Determine the [x, y] coordinate at the center of the cell enclosing the given text.  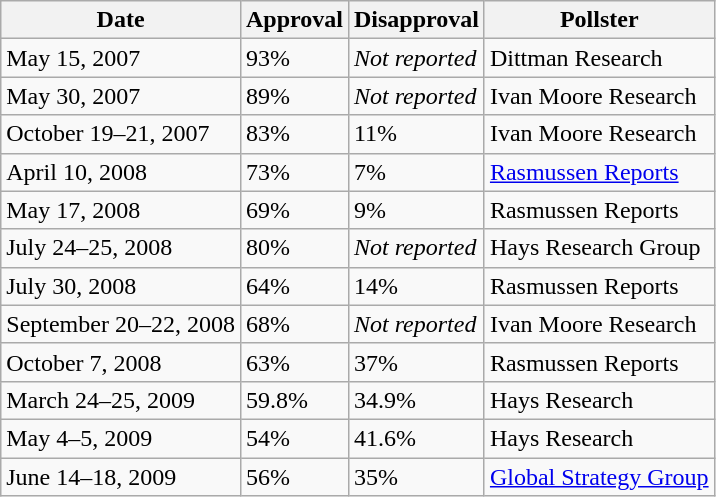
Global Strategy Group [599, 477]
14% [416, 286]
July 24–25, 2008 [121, 248]
July 30, 2008 [121, 286]
9% [416, 210]
69% [294, 210]
68% [294, 324]
80% [294, 248]
May 15, 2007 [121, 58]
73% [294, 172]
May 17, 2008 [121, 210]
October 7, 2008 [121, 362]
7% [416, 172]
35% [416, 477]
63% [294, 362]
64% [294, 286]
89% [294, 96]
93% [294, 58]
Approval [294, 20]
October 19–21, 2007 [121, 134]
11% [416, 134]
54% [294, 438]
59.8% [294, 400]
May 4–5, 2009 [121, 438]
41.6% [416, 438]
September 20–22, 2008 [121, 324]
56% [294, 477]
83% [294, 134]
37% [416, 362]
April 10, 2008 [121, 172]
Hays Research Group [599, 248]
Disapproval [416, 20]
Pollster [599, 20]
Dittman Research [599, 58]
34.9% [416, 400]
May 30, 2007 [121, 96]
June 14–18, 2009 [121, 477]
March 24–25, 2009 [121, 400]
Date [121, 20]
